Scan for the cell matching the given text and deliver its [X, Y] coordinate at center. 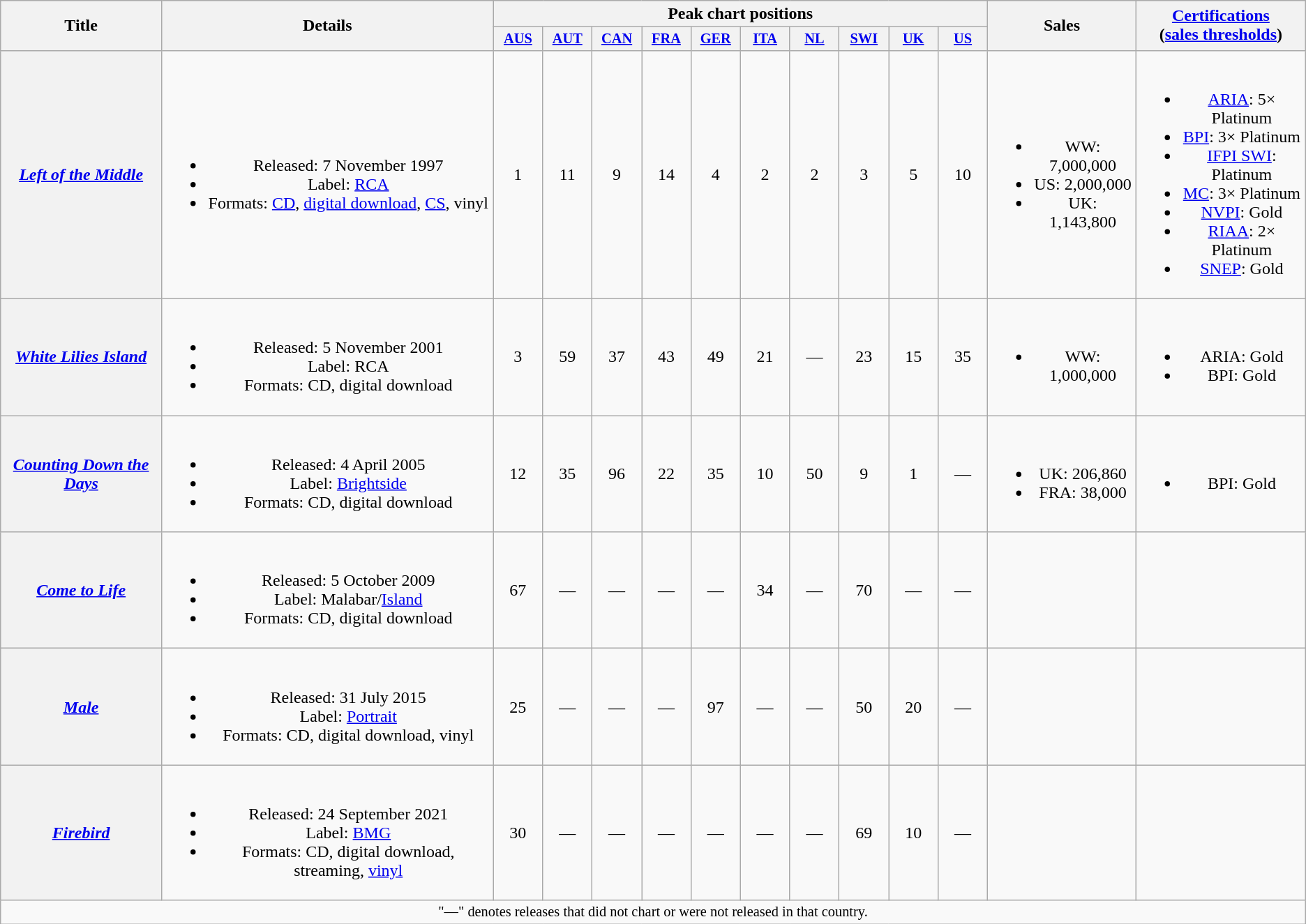
11 [568, 174]
21 [765, 357]
37 [617, 357]
69 [864, 833]
34 [765, 590]
FRA [667, 39]
Title [81, 26]
43 [667, 357]
Released: 5 October 2009Label: Malabar/IslandFormats: CD, digital download [328, 590]
ARIA: 5× PlatinumBPI: 3× PlatinumIFPI SWI: PlatinumMC: 3× PlatinumNVPI: GoldRIAA: 2× PlatinumSNEP: Gold [1221, 174]
Counting Down the Days [81, 474]
Firebird [81, 833]
97 [716, 707]
22 [667, 474]
70 [864, 590]
Released: 4 April 2005Label: BrightsideFormats: CD, digital download [328, 474]
AUS [518, 39]
BPI: Gold [1221, 474]
Released: 7 November 1997Label: RCAFormats: CD, digital download, CS, vinyl [328, 174]
Details [328, 26]
25 [518, 707]
Peak chart positions [741, 14]
UK [914, 39]
WW: 7,000,000US: 2,000,000UK: 1,143,800 [1062, 174]
US [963, 39]
CAN [617, 39]
Released: 5 November 2001Label: RCAFormats: CD, digital download [328, 357]
ITA [765, 39]
GER [716, 39]
SWI [864, 39]
12 [518, 474]
23 [864, 357]
15 [914, 357]
59 [568, 357]
Released: 24 September 2021Label: BMGFormats: CD, digital download, streaming, vinyl [328, 833]
NL [815, 39]
30 [518, 833]
White Lilies Island [81, 357]
67 [518, 590]
Male [81, 707]
UK: 206,860FRA: 38,000 [1062, 474]
20 [914, 707]
Left of the Middle [81, 174]
Sales [1062, 26]
14 [667, 174]
5 [914, 174]
"—" denotes releases that did not chart or were not released in that country. [653, 912]
Come to Life [81, 590]
96 [617, 474]
4 [716, 174]
49 [716, 357]
Certifications(sales thresholds) [1221, 26]
AUT [568, 39]
ARIA: GoldBPI: Gold [1221, 357]
WW: 1,000,000 [1062, 357]
Released: 31 July 2015Label: PortraitFormats: CD, digital download, vinyl [328, 707]
